Return the [X, Y] coordinate for the center point of the cell that contains the specified text.  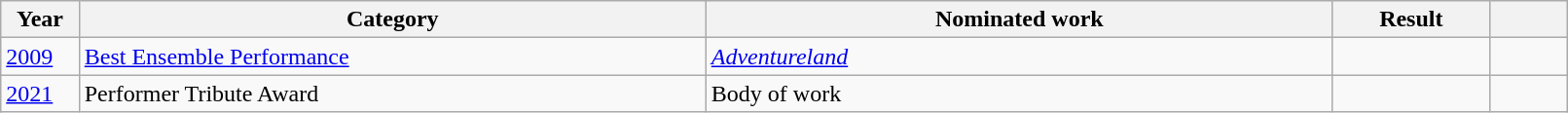
Body of work [1019, 94]
Performer Tribute Award [392, 94]
Best Ensemble Performance [392, 56]
2021 [40, 94]
2009 [40, 56]
Nominated work [1019, 19]
Result [1411, 19]
Year [40, 19]
Adventureland [1019, 56]
Category [392, 19]
